Identify which cell holds the provided text, then report its [X, Y] central coordinate. 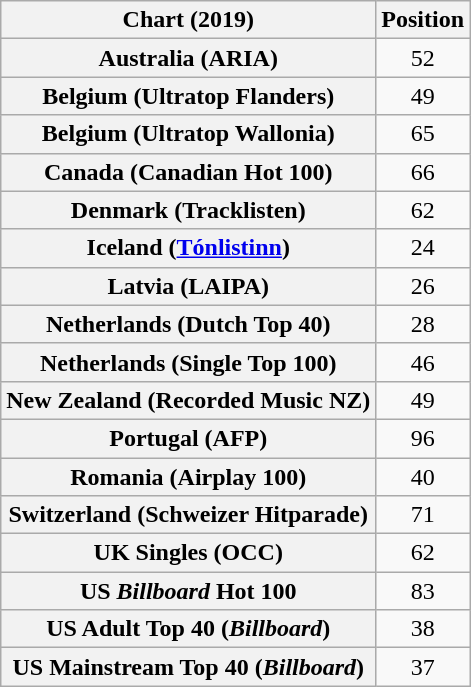
Portugal (AFP) [188, 438]
40 [423, 477]
66 [423, 172]
Denmark (Tracklisten) [188, 210]
24 [423, 248]
96 [423, 438]
UK Singles (OCC) [188, 553]
Position [423, 20]
US Mainstream Top 40 (Billboard) [188, 667]
Australia (ARIA) [188, 58]
Netherlands (Single Top 100) [188, 362]
71 [423, 515]
38 [423, 629]
28 [423, 324]
Romania (Airplay 100) [188, 477]
65 [423, 134]
Netherlands (Dutch Top 40) [188, 324]
Iceland (Tónlistinn) [188, 248]
37 [423, 667]
52 [423, 58]
Belgium (Ultratop Flanders) [188, 96]
83 [423, 591]
New Zealand (Recorded Music NZ) [188, 400]
Chart (2019) [188, 20]
Belgium (Ultratop Wallonia) [188, 134]
US Adult Top 40 (Billboard) [188, 629]
Canada (Canadian Hot 100) [188, 172]
Switzerland (Schweizer Hitparade) [188, 515]
26 [423, 286]
US Billboard Hot 100 [188, 591]
Latvia (LAIPA) [188, 286]
46 [423, 362]
